Scan for the cell matching the given text and deliver its (x, y) coordinate at center. 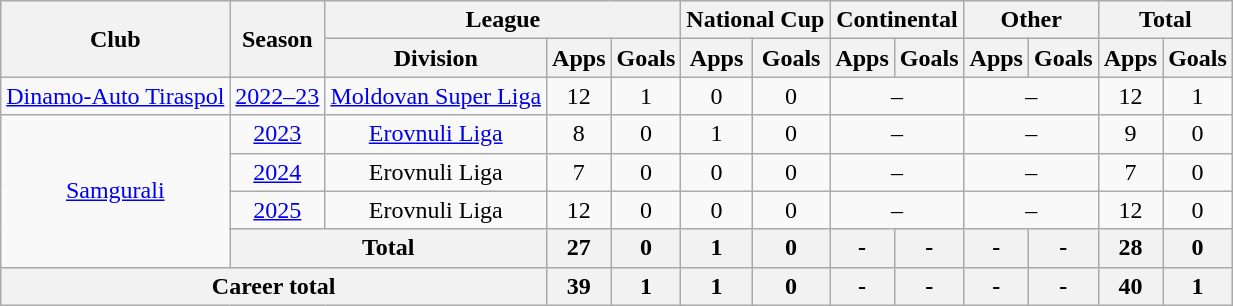
Club (116, 39)
28 (1130, 248)
Dinamo-Auto Tiraspol (116, 96)
40 (1130, 286)
National Cup (756, 20)
2023 (278, 134)
39 (579, 286)
9 (1130, 134)
Season (278, 39)
2025 (278, 210)
Other (1031, 20)
Moldovan Super Liga (436, 96)
8 (579, 134)
Division (436, 58)
27 (579, 248)
2022–23 (278, 96)
Samgurali (116, 191)
Career total (274, 286)
Continental (897, 20)
2024 (278, 172)
League (503, 20)
